Return (X, Y) of the center of cell containing provided text 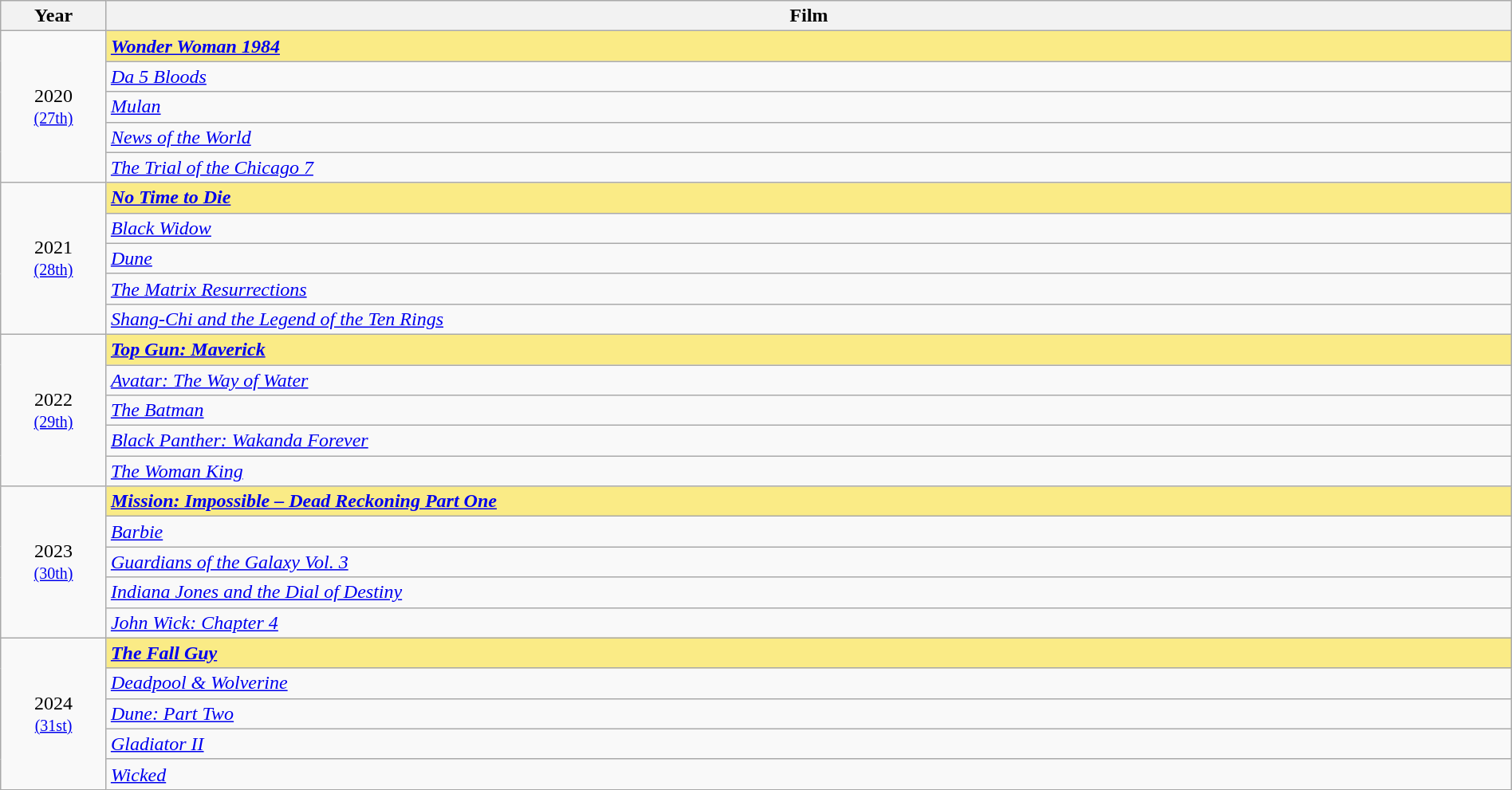
Avatar: The Way of Water (809, 380)
The Fall Guy (809, 653)
2024(31st) (54, 713)
Wonder Woman 1984 (809, 46)
No Time to Die (809, 198)
Guardians of the Galaxy Vol. 3 (809, 562)
The Trial of the Chicago 7 (809, 167)
Indiana Jones and the Dial of Destiny (809, 592)
The Batman (809, 411)
Top Gun: Maverick (809, 349)
Film (809, 16)
Shang-Chi and the Legend of the Ten Rings (809, 319)
Gladiator II (809, 744)
2022(29th) (54, 410)
Deadpool & Wolverine (809, 683)
Wicked (809, 774)
2021(28th) (54, 258)
News of the World (809, 137)
Dune: Part Two (809, 713)
Mulan (809, 107)
The Woman King (809, 471)
Black Panther: Wakanda Forever (809, 441)
Mission: Impossible – Dead Reckoning Part One (809, 501)
Year (54, 16)
Da 5 Bloods (809, 77)
Barbie (809, 532)
John Wick: Chapter 4 (809, 623)
Black Widow (809, 228)
2020(27th) (54, 107)
Dune (809, 258)
2023(30th) (54, 562)
The Matrix Resurrections (809, 289)
